Capture the cell that displays the provided text and extract its [X, Y] central coordinate. 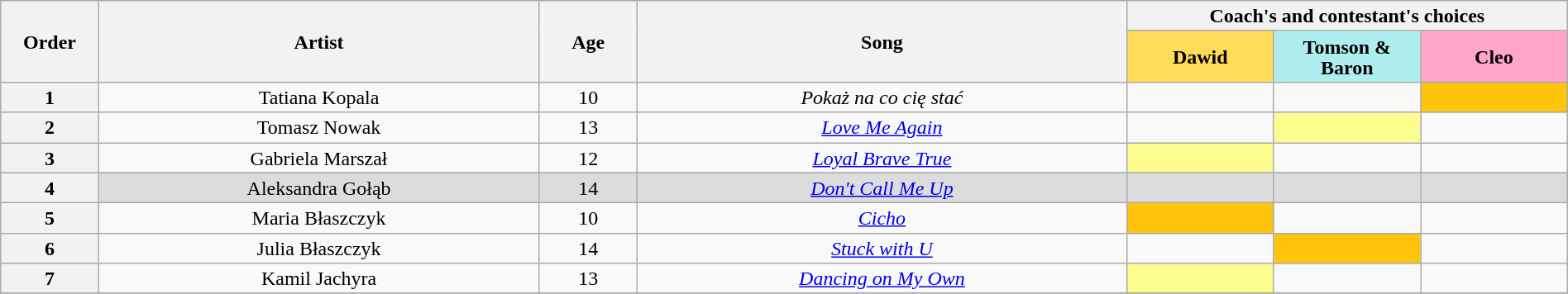
Kamil Jachyra [319, 279]
Loyal Brave True [882, 157]
6 [50, 248]
Gabriela Marszał [319, 157]
Love Me Again [882, 127]
12 [588, 157]
Aleksandra Gołąb [319, 188]
Age [588, 41]
7 [50, 279]
Dawid [1200, 56]
Cicho [882, 218]
Julia Błaszczyk [319, 248]
Cleo [1494, 56]
Stuck with U [882, 248]
5 [50, 218]
4 [50, 188]
Tomasz Nowak [319, 127]
Order [50, 41]
Artist [319, 41]
2 [50, 127]
Tomson & Baron [1347, 56]
3 [50, 157]
Pokaż na co cię stać [882, 97]
Song [882, 41]
Maria Błaszczyk [319, 218]
Don't Call Me Up [882, 188]
Coach's and contestant's choices [1346, 17]
1 [50, 97]
Tatiana Kopala [319, 97]
Dancing on My Own [882, 279]
